Extract the (X, Y) coordinate from the center of the cell holding the provided text.  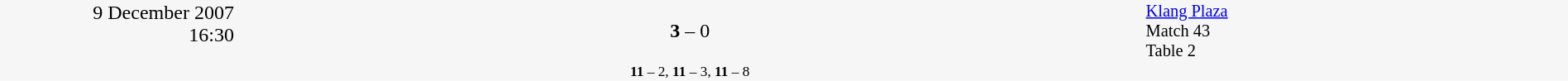
9 December 200716:30 (117, 40)
11 – 2, 11 – 3, 11 – 8 (690, 71)
Klang PlazaMatch 43Table 2 (1356, 31)
3 – 0 (690, 31)
